Provide the [X, Y] coordinate of the cell's center where the given text is located.  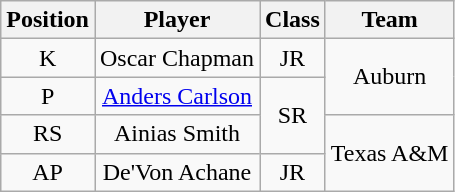
AP [48, 172]
Class [293, 20]
K [48, 58]
Texas A&M [390, 153]
De'Von Achane [176, 172]
Oscar Chapman [176, 58]
RS [48, 134]
P [48, 96]
SR [293, 115]
Team [390, 20]
Anders Carlson [176, 96]
Player [176, 20]
Position [48, 20]
Ainias Smith [176, 134]
Auburn [390, 77]
